Capture the cell that displays the provided text and extract its [x, y] central coordinate. 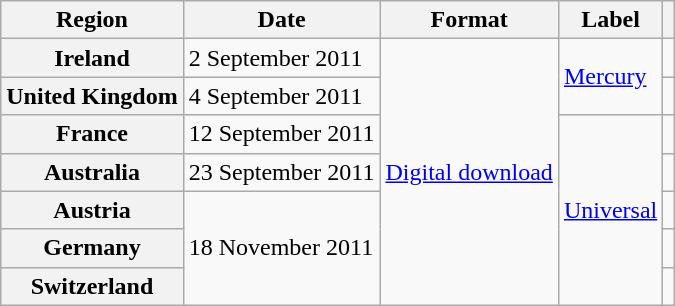
United Kingdom [92, 96]
Germany [92, 248]
Ireland [92, 58]
Universal [610, 210]
Digital download [469, 172]
Mercury [610, 77]
Label [610, 20]
2 September 2011 [282, 58]
4 September 2011 [282, 96]
18 November 2011 [282, 248]
Format [469, 20]
Australia [92, 172]
Region [92, 20]
France [92, 134]
Switzerland [92, 286]
23 September 2011 [282, 172]
Austria [92, 210]
Date [282, 20]
12 September 2011 [282, 134]
